Locate the cell with the specified text and output its (X, Y) center coordinate. 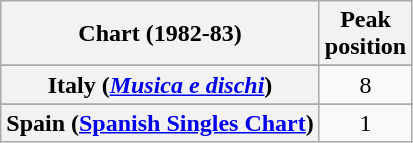
Chart (1982-83) (160, 34)
1 (365, 123)
Peakposition (365, 34)
Spain (Spanish Singles Chart) (160, 123)
8 (365, 85)
Italy (Musica e dischi) (160, 85)
